Locate the cell with the specified text and output its [x, y] center coordinate. 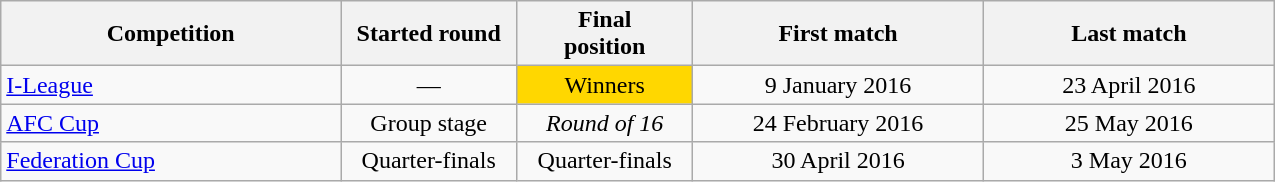
3 May 2016 [1128, 161]
Round of 16 [605, 123]
— [429, 85]
Winners [605, 85]
9 January 2016 [838, 85]
30 April 2016 [838, 161]
24 February 2016 [838, 123]
AFC Cup [171, 123]
Competition [171, 34]
I-League [171, 85]
First match [838, 34]
Last match [1128, 34]
23 April 2016 [1128, 85]
Started round [429, 34]
Federation Cup [171, 161]
25 May 2016 [1128, 123]
Group stage [429, 123]
Final position [605, 34]
